Return the (x, y) coordinate for the center point of the cell that contains the specified text.  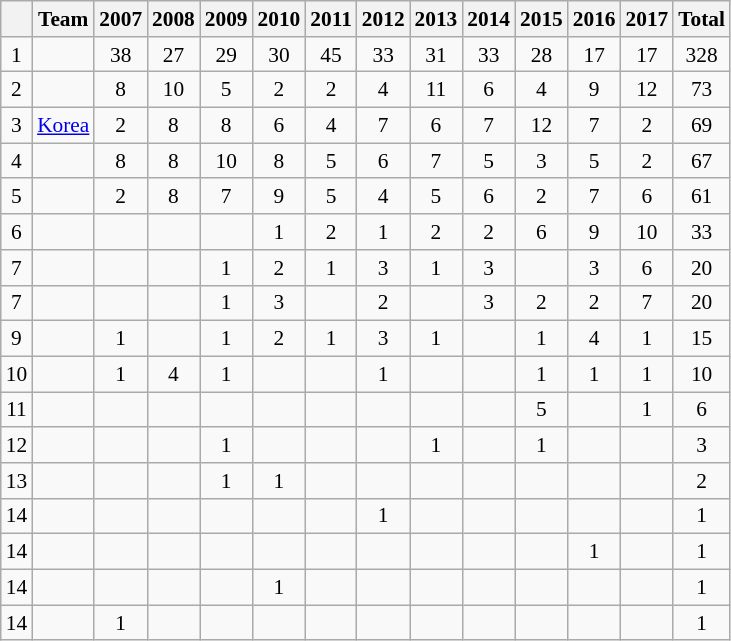
30 (280, 55)
27 (174, 55)
2009 (226, 19)
15 (702, 339)
Korea (63, 126)
2016 (594, 19)
Total (702, 19)
2007 (120, 19)
13 (16, 481)
2011 (331, 19)
328 (702, 55)
2012 (384, 19)
38 (120, 55)
2014 (488, 19)
29 (226, 55)
2017 (648, 19)
2015 (542, 19)
Team (63, 19)
61 (702, 197)
2013 (436, 19)
69 (702, 126)
28 (542, 55)
67 (702, 161)
45 (331, 55)
31 (436, 55)
2008 (174, 19)
2010 (280, 19)
73 (702, 90)
